Identify which cell holds the provided text, then report its [x, y] central coordinate. 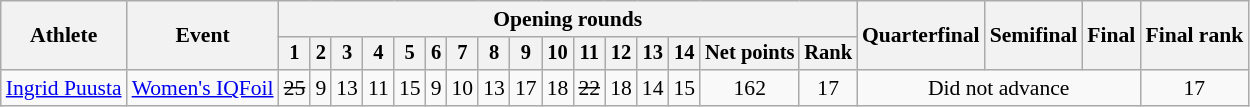
5 [410, 54]
162 [750, 88]
Final rank [1194, 36]
4 [378, 54]
Did not advance [998, 88]
2 [320, 54]
8 [494, 54]
22 [589, 88]
Semifinal [1034, 36]
Final [1111, 36]
Quarterfinal [921, 36]
Net points [750, 54]
25 [295, 88]
Opening rounds [568, 19]
6 [436, 54]
1 [295, 54]
12 [621, 54]
7 [463, 54]
Ingrid Puusta [64, 88]
Event [203, 36]
Women's IQFoil [203, 88]
3 [347, 54]
Rank [828, 54]
Athlete [64, 36]
